Return the [X, Y] coordinate for the center point of the cell that contains the specified text.  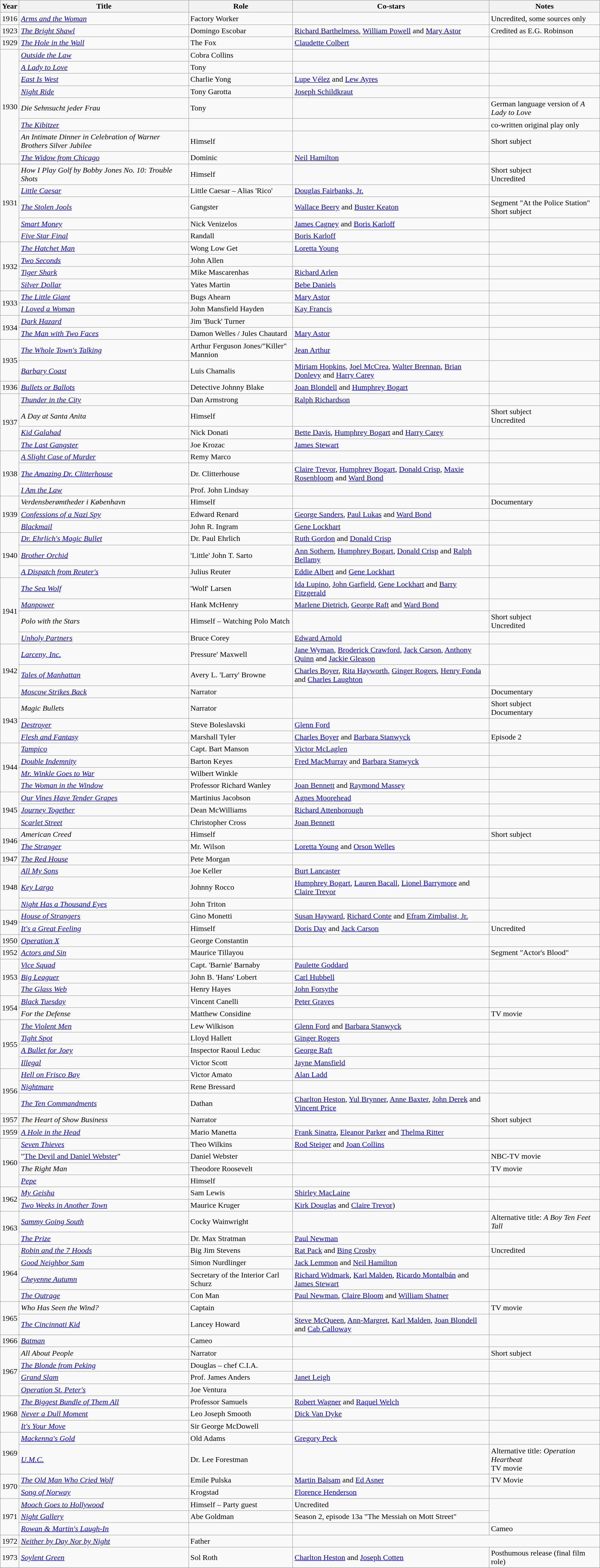
Pressure' Maxwell [241, 655]
Little Caesar – Alias 'Rico' [241, 191]
Pepe [104, 1181]
Dominic [241, 158]
Miriam Hopkins, Joel McCrea, Walter Brennan, Brian Donlevy and Harry Carey [391, 371]
Double Indemnity [104, 761]
My Geisha [104, 1193]
Two Seconds [104, 260]
1969 [10, 1453]
1916 [10, 19]
Martin Balsam and Ed Asner [391, 1480]
1962 [10, 1199]
Unholy Partners [104, 638]
A Slight Case of Murder [104, 457]
Good Neighbor Sam [104, 1262]
Robert Wagner and Raquel Welch [391, 1402]
The Hatchet Man [104, 248]
Richard Barthelmess, William Powell and Mary Astor [391, 31]
Barbary Coast [104, 371]
James Cagney and Boris Karloff [391, 224]
Randall [241, 236]
Edward Renard [241, 514]
1923 [10, 31]
Joe Keller [241, 871]
Bette Davis, Humphrey Bogart and Harry Carey [391, 433]
1938 [10, 473]
A Bullet for Joey [104, 1050]
Burt Lancaster [391, 871]
A Dispatch from Reuter's [104, 572]
Doris Day and Jack Carson [391, 928]
Joan Blondell and Humphrey Bogart [391, 387]
Song of Norway [104, 1492]
Joan Bennett and Raymond Massey [391, 786]
Destroyer [104, 725]
Charlton Heston and Joseph Cotten [391, 1558]
The Man with Two Faces [104, 333]
Joe Krozac [241, 445]
Prof. John Lindsay [241, 490]
1966 [10, 1341]
Notes [544, 6]
James Stewart [391, 445]
Dr. Ehrlich's Magic Bullet [104, 539]
"The Devil and Daniel Webster" [104, 1156]
George Sanders, Paul Lukas and Ward Bond [391, 514]
Jim 'Buck' Turner [241, 321]
Dean McWilliams [241, 810]
John R. Ingram [241, 527]
1946 [10, 840]
Big Leaguer [104, 977]
Brother Orchid [104, 555]
Lupe Vélez and Lew Ayres [391, 79]
Kirk Douglas and Claire Trevor) [391, 1205]
'Little' John T. Sarto [241, 555]
Janet Leigh [391, 1377]
Vice Squad [104, 965]
Silver Dollar [104, 285]
1954 [10, 1008]
Mooch Goes to Hollywood [104, 1504]
Steve McQueen, Ann-Margret, Karl Malden, Joan Blondell and Cab Calloway [391, 1325]
Rene Bressard [241, 1087]
Susan Hayward, Richard Conte and Efram Zimbalist, Jr. [391, 916]
John Allen [241, 260]
Season 2, episode 13a "The Messiah on Mott Street" [391, 1517]
Matthew Considine [241, 1014]
Lloyd Hallett [241, 1038]
Shirley MacLaine [391, 1193]
Mike Mascarenhas [241, 273]
Prof. James Anders [241, 1377]
The Prize [104, 1238]
1957 [10, 1120]
1933 [10, 303]
The Fox [241, 43]
Jayne Mansfield [391, 1062]
Nick Donati [241, 433]
Dr. Clitterhouse [241, 473]
Bullets or Ballots [104, 387]
John Forsythe [391, 989]
The Glass Web [104, 989]
Black Tuesday [104, 1001]
Segment "Actor's Blood" [544, 953]
NBC-TV movie [544, 1156]
All About People [104, 1353]
Leo Joseph Smooth [241, 1414]
Secretary of the Interior Carl Schurz [241, 1279]
Alan Ladd [391, 1075]
The Hole in the Wall [104, 43]
Mr. Winkle Goes to War [104, 773]
1936 [10, 387]
Thunder in the City [104, 399]
Ida Lupino, John Garfield, Gene Lockhart and Barry Fitzgerald [391, 588]
The Stranger [104, 846]
Con Man [241, 1296]
Blackmail [104, 527]
Dr. Max Stratman [241, 1238]
TV Movie [544, 1480]
The Stolen Jools [104, 208]
The Heart of Show Business [104, 1120]
I Loved a Woman [104, 309]
Neither by Day Nor by Night [104, 1541]
1972 [10, 1541]
1955 [10, 1044]
German language version of A Lady to Love [544, 108]
Victor McLaglen [391, 749]
Nick Venizelos [241, 224]
Outside the Law [104, 55]
1944 [10, 767]
Father [241, 1541]
Gangster [241, 208]
Ruth Gordon and Donald Crisp [391, 539]
Carl Hubbell [391, 977]
Five Star Final [104, 236]
The Cincinnati Kid [104, 1325]
The Blonde from Peking [104, 1365]
George Raft [391, 1050]
Charles Boyer, Rita Hayworth, Ginger Rogers, Henry Fonda and Charles Laughton [391, 675]
Inspector Raoul Leduc [241, 1050]
The Kibitzer [104, 125]
Cheyenne Autumn [104, 1279]
Fred MacMurray and Barbara Stanwyck [391, 761]
Johnny Rocco [241, 888]
Claudette Colbert [391, 43]
Abe Goldman [241, 1517]
Victor Amato [241, 1075]
Richard Widmark, Karl Malden, Ricardo Montalbán and James Stewart [391, 1279]
Krogstad [241, 1492]
1963 [10, 1228]
East Is West [104, 79]
Theo Wilkins [241, 1144]
Factory Worker [241, 19]
Joe Ventura [241, 1390]
Marlene Dietrich, George Raft and Ward Bond [391, 605]
Capt. Bart Manson [241, 749]
Operation X [104, 941]
Richard Attenborough [391, 810]
Humphrey Bogart, Lauren Bacall, Lionel Barrymore and Claire Trevor [391, 888]
Pete Morgan [241, 859]
Luis Chamalis [241, 371]
The Whole Town's Talking [104, 350]
Sol Roth [241, 1558]
Big Jim Stevens [241, 1250]
I Am the Law [104, 490]
Dr. Paul Ehrlich [241, 539]
The Outrage [104, 1296]
Boris Karloff [391, 236]
Segment "At the Police Station" Short subject [544, 208]
Yates Martin [241, 285]
Douglas Fairbanks, Jr. [391, 191]
Wilbert Winkle [241, 773]
U.M.C. [104, 1459]
Barton Keyes [241, 761]
The Little Giant [104, 297]
Soylent Green [104, 1558]
Magic Bullets [104, 708]
Rat Pack and Bing Crosby [391, 1250]
Florence Henderson [391, 1492]
Nightmare [104, 1087]
'Wolf' Larsen [241, 588]
Paul Newman [391, 1238]
Polo with the Stars [104, 621]
The Ten Commandments [104, 1104]
Flesh and Fantasy [104, 737]
Lew Wilkison [241, 1026]
1939 [10, 514]
Kid Galahad [104, 433]
Tony Garotta [241, 92]
Emile Pulska [241, 1480]
1952 [10, 953]
Who Has Seen the Wind? [104, 1308]
Loretta Young and Orson Welles [391, 846]
1953 [10, 977]
Loretta Young [391, 248]
An Intimate Dinner in Celebration of Warner Brothers Silver Jubilee [104, 141]
Sammy Going South [104, 1221]
1941 [10, 611]
Dr. Lee Forestman [241, 1459]
Bruce Corey [241, 638]
Charlie Yong [241, 79]
Charlton Heston, Yul Brynner, Anne Baxter, John Derek and Vincent Price [391, 1104]
Our Vines Have Tender Grapes [104, 798]
The Amazing Dr. Clitterhouse [104, 473]
1973 [10, 1558]
Glenn Ford [391, 725]
Dathan [241, 1104]
Year [10, 6]
Jack Lemmon and Neil Hamilton [391, 1262]
John B. 'Hans' Lobert [241, 977]
All My Sons [104, 871]
1964 [10, 1273]
Daniel Webster [241, 1156]
The Bright Shawl [104, 31]
Smart Money [104, 224]
Christopher Cross [241, 822]
Tiger Shark [104, 273]
Credited as E.G. Robinson [544, 31]
Actors and Sin [104, 953]
How I Play Golf by Bobby Jones No. 10: Trouble Shots [104, 174]
Wong Low Get [241, 248]
Lancey Howard [241, 1325]
The Old Man Who Cried Wolf [104, 1480]
The Biggest Bundle of Them All [104, 1402]
Agnes Moorehead [391, 798]
Dick Van Dyke [391, 1414]
Verdensberømtheder i København [104, 502]
Eddie Albert and Gene Lockhart [391, 572]
Night Gallery [104, 1517]
Professor Samuels [241, 1402]
1940 [10, 555]
Tight Spot [104, 1038]
Grand Slam [104, 1377]
Cobra Collins [241, 55]
Confessions of a Nazi Spy [104, 514]
Journey Together [104, 810]
Joan Bennett [391, 822]
Rowan & Martin's Laugh-In [104, 1529]
Alternative title: Operation Heartbeat TV movie [544, 1459]
Dark Hazard [104, 321]
Operation St. Peter's [104, 1390]
John Mansfield Hayden [241, 309]
Paul Newman, Claire Bloom and William Shatner [391, 1296]
Key Largo [104, 888]
Jane Wyman, Broderick Crawford, Jack Carson, Anthony Quinn and Jackie Gleason [391, 655]
Role [241, 6]
1932 [10, 266]
The Sea Wolf [104, 588]
Dan Armstrong [241, 399]
Die Sehnsucht jeder Frau [104, 108]
Neil Hamilton [391, 158]
The Violent Men [104, 1026]
Gino Monetti [241, 916]
Scarlet Street [104, 822]
1930 [10, 106]
Capt. 'Barnie' Barnaby [241, 965]
Uncredited, some sources only [544, 19]
The Woman in the Window [104, 786]
Robin and the 7 Hoods [104, 1250]
A Hole in the Head [104, 1132]
Old Adams [241, 1438]
Victor Scott [241, 1062]
1948 [10, 888]
Mackenna's Gold [104, 1438]
1931 [10, 203]
Theodore Roosevelt [241, 1169]
John Triton [241, 904]
Sir George McDowell [241, 1426]
Ginger Rogers [391, 1038]
1968 [10, 1414]
Illegal [104, 1062]
Short subject Documentary [544, 708]
Joseph Schildkraut [391, 92]
1965 [10, 1318]
George Constantin [241, 941]
Tampico [104, 749]
Avery L. 'Larry' Browne [241, 675]
Hell on Frisco Bay [104, 1075]
Paulette Goddard [391, 965]
Bebe Daniels [391, 285]
For the Defense [104, 1014]
Claire Trevor, Humphrey Bogart, Donald Crisp, Maxie Rosenbloom and Ward Bond [391, 473]
1935 [10, 360]
House of Strangers [104, 916]
Night Ride [104, 92]
Mario Manetta [241, 1132]
Steve Boleslavski [241, 725]
Night Has a Thousand Eyes [104, 904]
1947 [10, 859]
1937 [10, 422]
The Widow from Chicago [104, 158]
1950 [10, 941]
Episode 2 [544, 737]
Sam Lewis [241, 1193]
Maurice Tillayou [241, 953]
Never a Dull Moment [104, 1414]
A Day at Santa Anita [104, 416]
Professor Richard Wanley [241, 786]
Mr. Wilson [241, 846]
A Lady to Love [104, 67]
Frank Sinatra, Eleanor Parker and Thelma Ritter [391, 1132]
Tales of Manhattan [104, 675]
1970 [10, 1486]
Manpower [104, 605]
Vincent Canelli [241, 1001]
Rod Steiger and Joan Collins [391, 1144]
1949 [10, 922]
1971 [10, 1516]
Seven Thieves [104, 1144]
It's Your Move [104, 1426]
1942 [10, 671]
Gregory Peck [391, 1438]
Henry Hayes [241, 989]
Richard Arlen [391, 273]
The Right Man [104, 1169]
Two Weeks in Another Town [104, 1205]
1945 [10, 810]
Gene Lockhart [391, 527]
Jean Arthur [391, 350]
Arms and the Woman [104, 19]
1943 [10, 721]
Co-stars [391, 6]
Peter Graves [391, 1001]
1960 [10, 1163]
Martinius Jacobson [241, 798]
Cocky Wainwright [241, 1221]
Simon Nurdlinger [241, 1262]
1967 [10, 1371]
Ann Sothern, Humphrey Bogart, Donald Crisp and Ralph Bellamy [391, 555]
Hank McHenry [241, 605]
1956 [10, 1091]
Wallace Beery and Buster Keaton [391, 208]
Bugs Ahearn [241, 297]
Himself – Party guest [241, 1504]
Himself – Watching Polo Match [241, 621]
Julius Reuter [241, 572]
Arthur Ferguson Jones/"Killer" Mannion [241, 350]
The Red House [104, 859]
Glenn Ford and Barbara Stanwyck [391, 1026]
1959 [10, 1132]
Detective Johnny Blake [241, 387]
1934 [10, 327]
Edward Arnold [391, 638]
Domingo Escobar [241, 31]
Little Caesar [104, 191]
Alternative title: A Boy Ten Feet Tall [544, 1221]
It's a Great Feeling [104, 928]
Moscow Strikes Back [104, 692]
Kay Francis [391, 309]
Remy Marco [241, 457]
The Last Gangster [104, 445]
Ralph Richardson [391, 399]
Douglas – chef C.I.A. [241, 1365]
Larceny, Inc. [104, 655]
1929 [10, 43]
Batman [104, 1341]
Title [104, 6]
Marshall Tyler [241, 737]
Captain [241, 1308]
American Creed [104, 834]
Posthumous release (final film role) [544, 1558]
Charles Boyer and Barbara Stanwyck [391, 737]
co-written original play only [544, 125]
Damon Welles / Jules Chautard [241, 333]
Maurice Kruger [241, 1205]
